For the text-containing cell, return its midpoint in [X, Y] coordinate format. 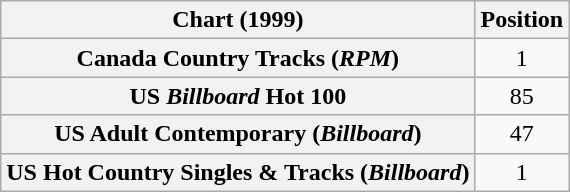
Canada Country Tracks (RPM) [238, 58]
US Hot Country Singles & Tracks (Billboard) [238, 172]
Chart (1999) [238, 20]
Position [522, 20]
47 [522, 134]
85 [522, 96]
US Adult Contemporary (Billboard) [238, 134]
US Billboard Hot 100 [238, 96]
